Return the [X, Y] coordinate for the center point of the cell that contains the specified text.  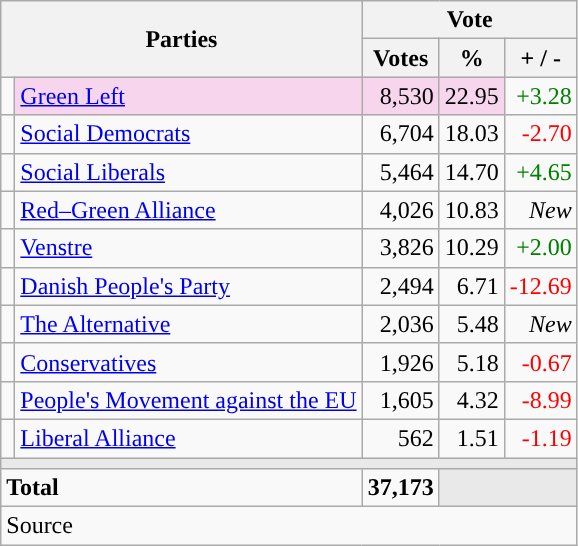
2,494 [400, 286]
Conservatives [188, 362]
Danish People's Party [188, 286]
5.18 [472, 362]
-12.69 [540, 286]
1,605 [400, 400]
2,036 [400, 324]
6,704 [400, 134]
-1.19 [540, 438]
10.29 [472, 248]
-0.67 [540, 362]
5.48 [472, 324]
Social Democrats [188, 134]
4,026 [400, 210]
People's Movement against the EU [188, 400]
1.51 [472, 438]
14.70 [472, 172]
-2.70 [540, 134]
5,464 [400, 172]
+3.28 [540, 96]
Liberal Alliance [188, 438]
+4.65 [540, 172]
Green Left [188, 96]
Red–Green Alliance [188, 210]
8,530 [400, 96]
Social Liberals [188, 172]
562 [400, 438]
Total [182, 488]
22.95 [472, 96]
Parties [182, 39]
-8.99 [540, 400]
Vote [470, 20]
Votes [400, 58]
10.83 [472, 210]
6.71 [472, 286]
37,173 [400, 488]
1,926 [400, 362]
The Alternative [188, 324]
Venstre [188, 248]
Source [290, 526]
3,826 [400, 248]
+2.00 [540, 248]
+ / - [540, 58]
4.32 [472, 400]
% [472, 58]
18.03 [472, 134]
